Provide the (x, y) coordinate of the cell's center where the given text is located.  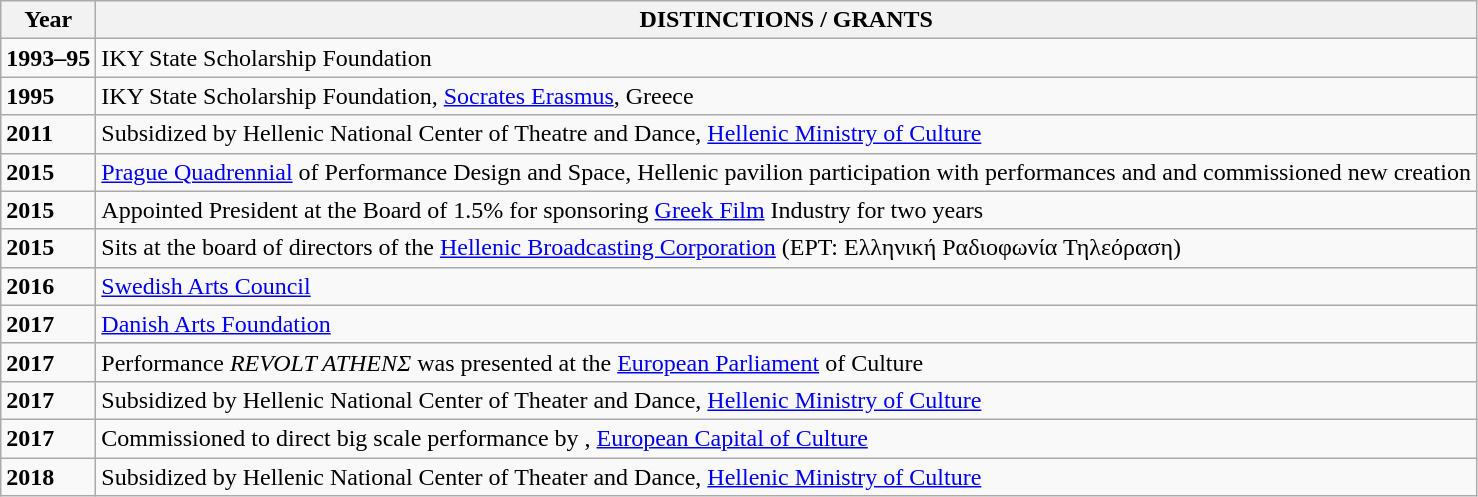
Sits at the board of directors of the Hellenic Broadcasting Corporation (ΕΡΤ: Ελληνική Ραδιοφωνία Τηλεόραση) (786, 248)
IKY State Scholarship Foundation, Socrates Erasmus, Greece (786, 96)
2018 (48, 477)
Swedish Arts Council (786, 286)
Danish Arts Foundation (786, 324)
Subsidized by Hellenic National Center of Theatre and Dance, Hellenic Ministry of Culture (786, 134)
IKY State Scholarship Foundation (786, 58)
Year (48, 20)
2016 (48, 286)
2011 (48, 134)
DISTINCTIONS / GRANTS (786, 20)
1993–95 (48, 58)
Commissioned to direct big scale performance by , European Capital of Culture (786, 438)
Performance REVOLT ATHENΣ was presented at the European Parliament of Culture (786, 362)
Appointed President at the Board of 1.5% for sponsoring Greek Film Industry for two years (786, 210)
Prague Quadrennial of Performance Design and Space, Hellenic pavilion participation with performances and and commissioned new creation (786, 172)
1995 (48, 96)
